Search for the cell housing the specified text and yield its [x, y] center coordinate. 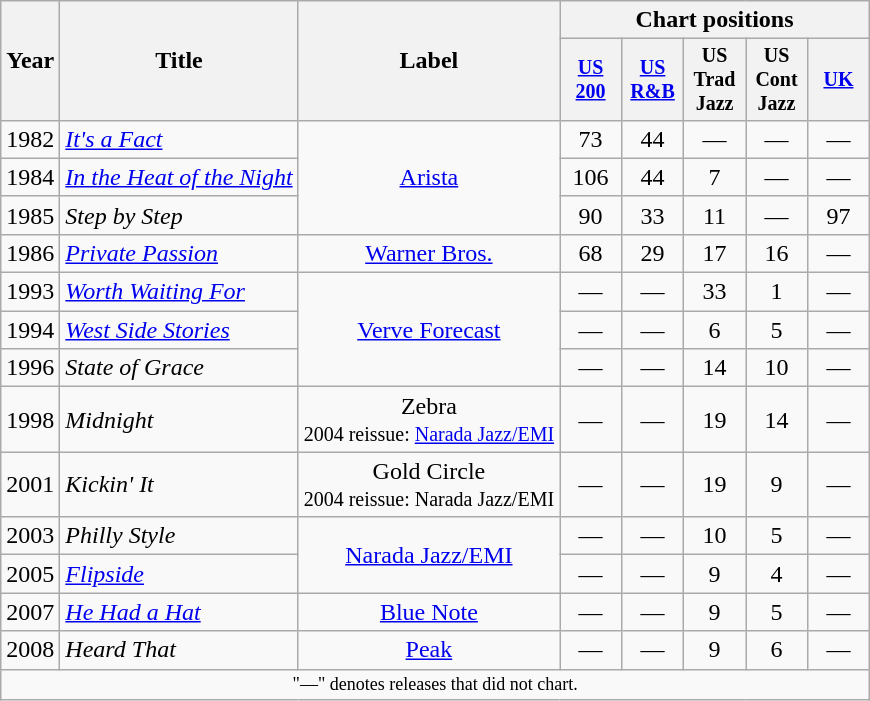
2005 [30, 574]
68 [591, 253]
90 [591, 215]
1982 [30, 139]
West Side Stories [179, 330]
1993 [30, 292]
Peak [428, 650]
Title [179, 61]
1985 [30, 215]
2007 [30, 612]
1986 [30, 253]
Midnight [179, 420]
29 [653, 253]
16 [777, 253]
Kickin' It [179, 484]
2001 [30, 484]
1 [777, 292]
1994 [30, 330]
Blue Note [428, 612]
1998 [30, 420]
Zebra 2004 reissue: Narada Jazz/EMI [428, 420]
Verve Forecast [428, 330]
Warner Bros. [428, 253]
Label [428, 61]
Year [30, 61]
Heard That [179, 650]
Philly Style [179, 536]
State of Grace [179, 368]
USR&B [653, 80]
USContJazz [777, 80]
106 [591, 177]
UK [838, 80]
73 [591, 139]
1996 [30, 368]
US200 [591, 80]
In the Heat of the Night [179, 177]
7 [715, 177]
It's a Fact [179, 139]
Gold Circle 2004 reissue: Narada Jazz/EMI [428, 484]
Chart positions [715, 20]
1984 [30, 177]
97 [838, 215]
4 [777, 574]
Step by Step [179, 215]
Private Passion [179, 253]
17 [715, 253]
Worth Waiting For [179, 292]
Flipside [179, 574]
USTradJazz [715, 80]
He Had a Hat [179, 612]
2008 [30, 650]
"—" denotes releases that did not chart. [436, 684]
Narada Jazz/EMI [428, 555]
11 [715, 215]
Arista [428, 177]
2003 [30, 536]
